Provide the [x, y] coordinate of the cell's center where the given text is located.  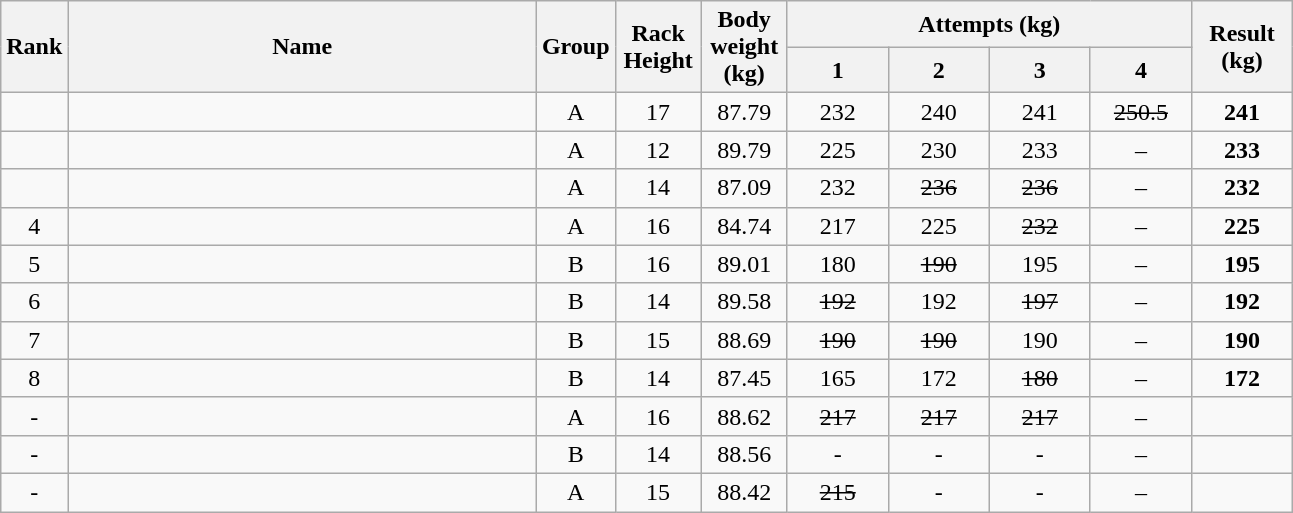
84.74 [744, 226]
8 [34, 378]
1 [838, 70]
88.69 [744, 340]
Result (kg) [1242, 47]
240 [938, 112]
Rack Height [658, 47]
Attempts (kg) [989, 24]
87.09 [744, 188]
Rank [34, 47]
89.79 [744, 150]
89.01 [744, 264]
17 [658, 112]
Name [302, 47]
3 [1040, 70]
6 [34, 302]
Group [576, 47]
215 [838, 492]
87.45 [744, 378]
89.58 [744, 302]
165 [838, 378]
2 [938, 70]
5 [34, 264]
88.42 [744, 492]
88.56 [744, 454]
87.79 [744, 112]
7 [34, 340]
Body weight (kg) [744, 47]
12 [658, 150]
250.5 [1140, 112]
197 [1040, 302]
230 [938, 150]
88.62 [744, 416]
